Search for the cell housing the specified text and yield its [x, y] center coordinate. 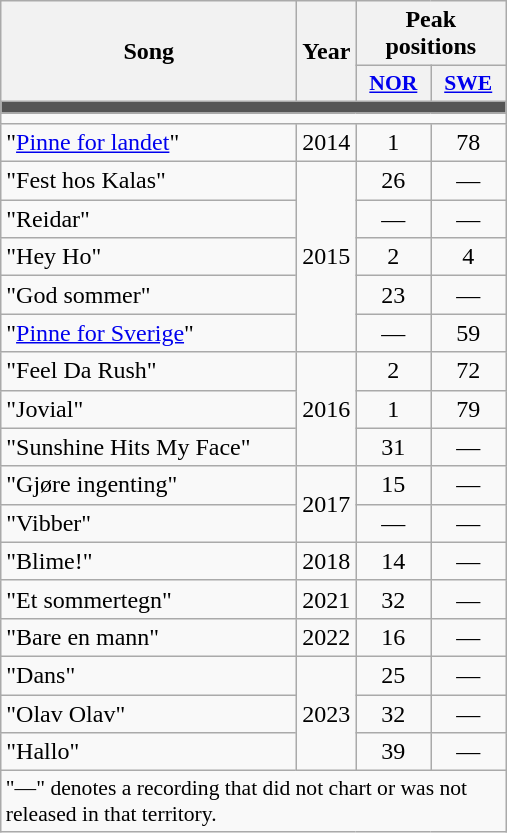
"Fest hos Kalas" [149, 181]
39 [394, 752]
"Pinne for Sverige" [149, 333]
2017 [326, 504]
"Bare en mann" [149, 637]
2022 [326, 637]
78 [468, 143]
31 [394, 447]
2021 [326, 599]
"Blime!" [149, 561]
"—" denotes a recording that did not chart or was not released in that territory. [254, 802]
4 [468, 257]
"Dans" [149, 675]
Peak positions [431, 34]
2014 [326, 143]
"Et sommertegn" [149, 599]
Year [326, 52]
25 [394, 675]
79 [468, 409]
NOR [394, 84]
2015 [326, 257]
"Reidar" [149, 219]
"Pinne for landet" [149, 143]
2016 [326, 409]
15 [394, 485]
SWE [468, 84]
2018 [326, 561]
"Hey Ho" [149, 257]
"Sunshine Hits My Face" [149, 447]
"Hallo" [149, 752]
2023 [326, 713]
"Feel Da Rush" [149, 371]
"Gjøre ingenting" [149, 485]
72 [468, 371]
"Vibber" [149, 523]
59 [468, 333]
"God sommer" [149, 295]
"Jovial" [149, 409]
Song [149, 52]
23 [394, 295]
"Olav Olav" [149, 713]
26 [394, 181]
14 [394, 561]
16 [394, 637]
